Output the (x, y) coordinate of the center of the cell containing the given text.  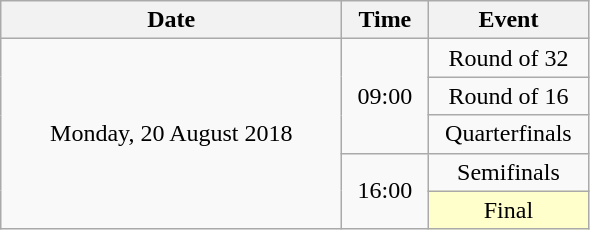
Round of 32 (508, 58)
Time (385, 20)
Date (172, 20)
16:00 (385, 191)
Round of 16 (508, 96)
Quarterfinals (508, 134)
09:00 (385, 96)
Monday, 20 August 2018 (172, 134)
Final (508, 210)
Semifinals (508, 172)
Event (508, 20)
